Return [X, Y] of the center of cell containing provided text 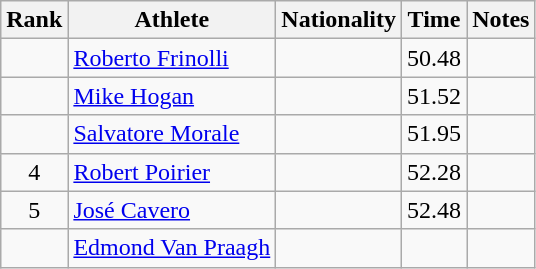
Notes [501, 20]
Rank [34, 20]
5 [34, 210]
Athlete [172, 20]
Robert Poirier [172, 172]
José Cavero [172, 210]
Mike Hogan [172, 96]
Edmond Van Praagh [172, 248]
Nationality [339, 20]
4 [34, 172]
51.95 [434, 134]
52.48 [434, 210]
Salvatore Morale [172, 134]
51.52 [434, 96]
50.48 [434, 58]
Time [434, 20]
Roberto Frinolli [172, 58]
52.28 [434, 172]
